Capture the cell that displays the provided text and extract its (X, Y) central coordinate. 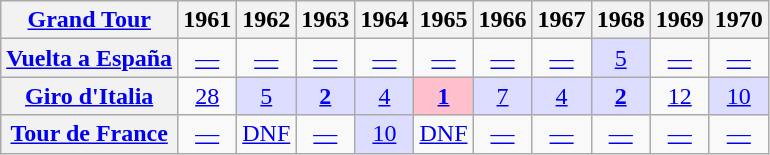
Vuelta a España (90, 58)
1964 (384, 20)
1968 (620, 20)
12 (680, 96)
1970 (738, 20)
Giro d'Italia (90, 96)
1961 (208, 20)
Tour de France (90, 134)
1963 (326, 20)
1967 (562, 20)
28 (208, 96)
1962 (266, 20)
1966 (502, 20)
7 (502, 96)
1965 (444, 20)
Grand Tour (90, 20)
1 (444, 96)
1969 (680, 20)
